Capture the cell that displays the provided text and extract its [X, Y] central coordinate. 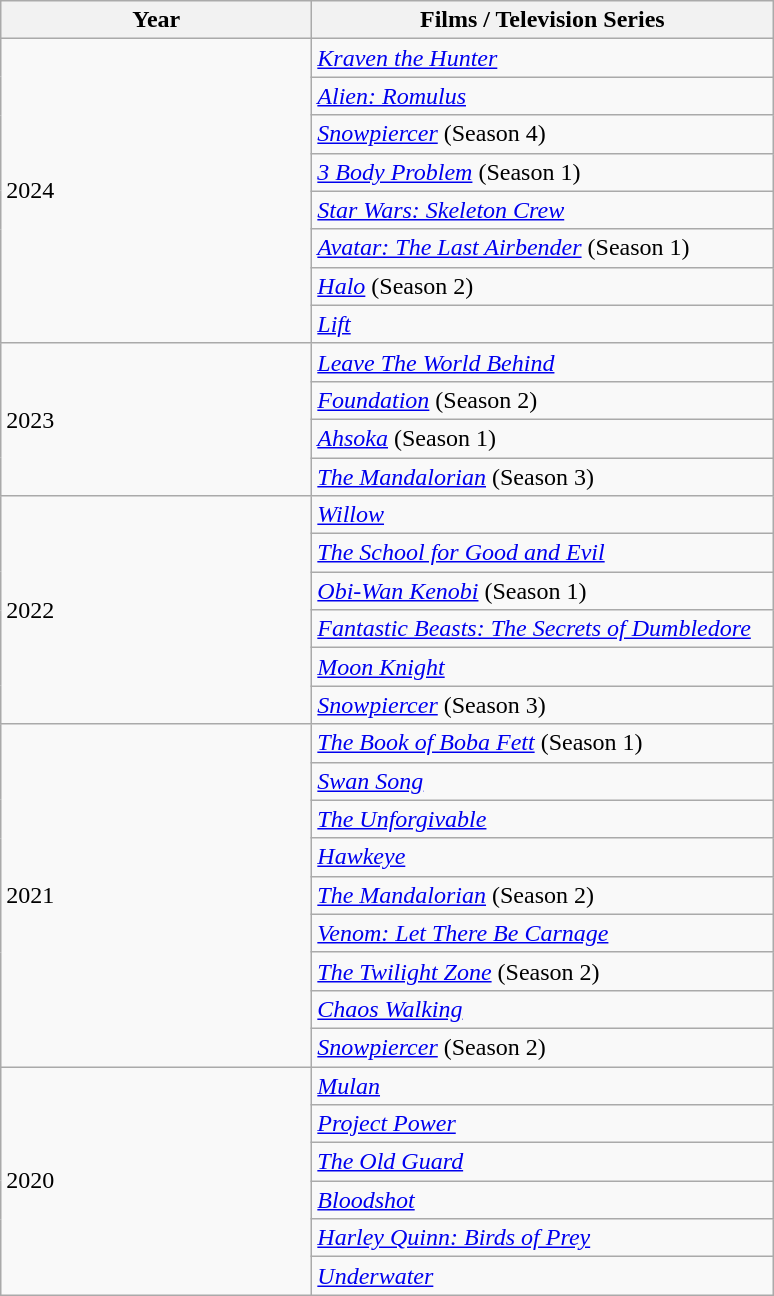
Venom: Let There Be Carnage [542, 933]
2022 [156, 610]
Films / Television Series [542, 20]
Foundation (Season 2) [542, 400]
Year [156, 20]
Snowpiercer (Season 3) [542, 705]
Chaos Walking [542, 1009]
The Book of Boba Fett (Season 1) [542, 743]
Swan Song [542, 781]
Harley Quinn: Birds of Prey [542, 1238]
Obi-Wan Kenobi (Season 1) [542, 591]
Snowpiercer (Season 2) [542, 1047]
3 Body Problem (Season 1) [542, 172]
The Unforgivable [542, 819]
Project Power [542, 1124]
Mulan [542, 1085]
Avatar: The Last Airbender (Season 1) [542, 248]
2021 [156, 896]
2023 [156, 419]
Underwater [542, 1276]
Moon Knight [542, 667]
Alien: Romulus [542, 96]
Bloodshot [542, 1200]
Star Wars: Skeleton Crew [542, 210]
Kraven the Hunter [542, 58]
Willow [542, 515]
2024 [156, 191]
Lift [542, 324]
Fantastic Beasts: The Secrets of Dumbledore [542, 629]
Ahsoka (Season 1) [542, 438]
The Twilight Zone (Season 2) [542, 971]
Leave The World Behind [542, 362]
The Mandalorian (Season 2) [542, 895]
The Mandalorian (Season 3) [542, 477]
Hawkeye [542, 857]
Halo (Season 2) [542, 286]
The Old Guard [542, 1162]
Snowpiercer (Season 4) [542, 134]
2020 [156, 1180]
The School for Good and Evil [542, 553]
